Extract the [X, Y] coordinate from the center of the cell holding the provided text.  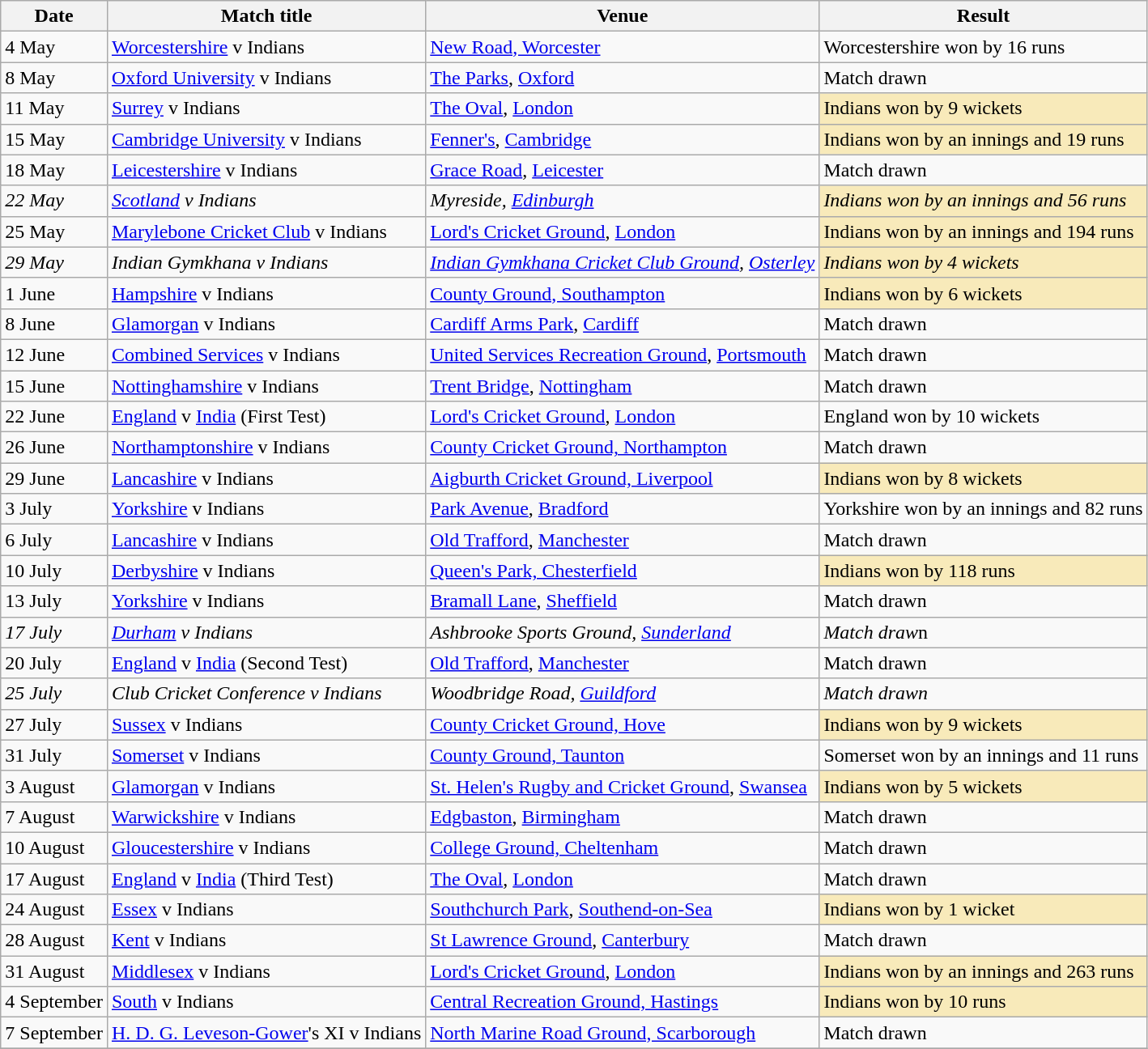
Essex v Indians [266, 910]
7 September [54, 1033]
Central Recreation Ground, Hastings [623, 1002]
15 May [54, 139]
Durham v Indians [266, 632]
Indians won by an innings and 19 runs [983, 139]
Combined Services v Indians [266, 355]
Southchurch Park, Southend-on-Sea [623, 910]
Club Cricket Conference v Indians [266, 694]
Result [983, 16]
Grace Road, Leicester [623, 170]
29 May [54, 262]
28 August [54, 941]
North Marine Road Ground, Scarborough [623, 1033]
31 July [54, 755]
Marylebone Cricket Club v Indians [266, 231]
College Ground, Cheltenham [623, 847]
The Parks, Oxford [623, 78]
31 August [54, 971]
12 June [54, 355]
15 June [54, 386]
Venue [623, 16]
24 August [54, 910]
29 June [54, 478]
Date [54, 16]
England v India (Second Test) [266, 663]
25 July [54, 694]
Indians won by 6 wickets [983, 293]
3 August [54, 786]
Leicestershire v Indians [266, 170]
3 July [54, 509]
Indians won by an innings and 194 runs [983, 231]
20 July [54, 663]
Woodbridge Road, Guildford [623, 694]
Warwickshire v Indians [266, 817]
County Cricket Ground, Northampton [623, 448]
18 May [54, 170]
7 August [54, 817]
Edgbaston, Birmingham [623, 817]
Trent Bridge, Nottingham [623, 386]
Indians won by 4 wickets [983, 262]
26 June [54, 448]
Myreside, Edinburgh [623, 201]
Worcestershire won by 16 runs [983, 47]
4 May [54, 47]
27 July [54, 724]
25 May [54, 231]
Park Avenue, Bradford [623, 509]
County Cricket Ground, Hove [623, 724]
Indians won by 8 wickets [983, 478]
Gloucestershire v Indians [266, 847]
Indians won by 10 runs [983, 1002]
England won by 10 wickets [983, 417]
Cambridge University v Indians [266, 139]
Sussex v Indians [266, 724]
17 August [54, 878]
Worcestershire v Indians [266, 47]
Derbyshire v Indians [266, 571]
St. Helen's Rugby and Cricket Ground, Swansea [623, 786]
Scotland v Indians [266, 201]
Somerset won by an innings and 11 runs [983, 755]
Middlesex v Indians [266, 971]
United Services Recreation Ground, Portsmouth [623, 355]
6 July [54, 540]
Nottinghamshire v Indians [266, 386]
Somerset v Indians [266, 755]
Match title [266, 16]
New Road, Worcester [623, 47]
22 June [54, 417]
Indians won by an innings and 56 runs [983, 201]
Indians won by 118 runs [983, 571]
Indians won by 1 wicket [983, 910]
Aigburth Cricket Ground, Liverpool [623, 478]
10 August [54, 847]
County Ground, Southampton [623, 293]
Cardiff Arms Park, Cardiff [623, 324]
Surrey v Indians [266, 108]
Yorkshire won by an innings and 82 runs [983, 509]
22 May [54, 201]
Bramall Lane, Sheffield [623, 601]
County Ground, Taunton [623, 755]
Indians won by an innings and 263 runs [983, 971]
England v India (Third Test) [266, 878]
8 June [54, 324]
Oxford University v Indians [266, 78]
Hampshire v Indians [266, 293]
17 July [54, 632]
Northamptonshire v Indians [266, 448]
St Lawrence Ground, Canterbury [623, 941]
Fenner's, Cambridge [623, 139]
England v India (First Test) [266, 417]
Kent v Indians [266, 941]
10 July [54, 571]
South v Indians [266, 1002]
8 May [54, 78]
Indians won by 5 wickets [983, 786]
H. D. G. Leveson-Gower's XI v Indians [266, 1033]
1 June [54, 293]
Indian Gymkhana Cricket Club Ground, Osterley [623, 262]
Indian Gymkhana v Indians [266, 262]
13 July [54, 601]
Queen's Park, Chesterfield [623, 571]
Ashbrooke Sports Ground, Sunderland [623, 632]
4 September [54, 1002]
11 May [54, 108]
